From the cell containing the given text, extract its center point as [X, Y] coordinate. 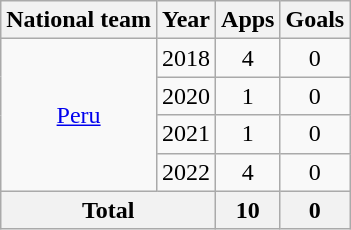
2018 [186, 58]
Goals [315, 20]
Apps [248, 20]
2020 [186, 96]
Peru [79, 115]
Total [108, 210]
2022 [186, 172]
10 [248, 210]
National team [79, 20]
Year [186, 20]
2021 [186, 134]
